Output the (X, Y) coordinate of the center of the cell containing the given text.  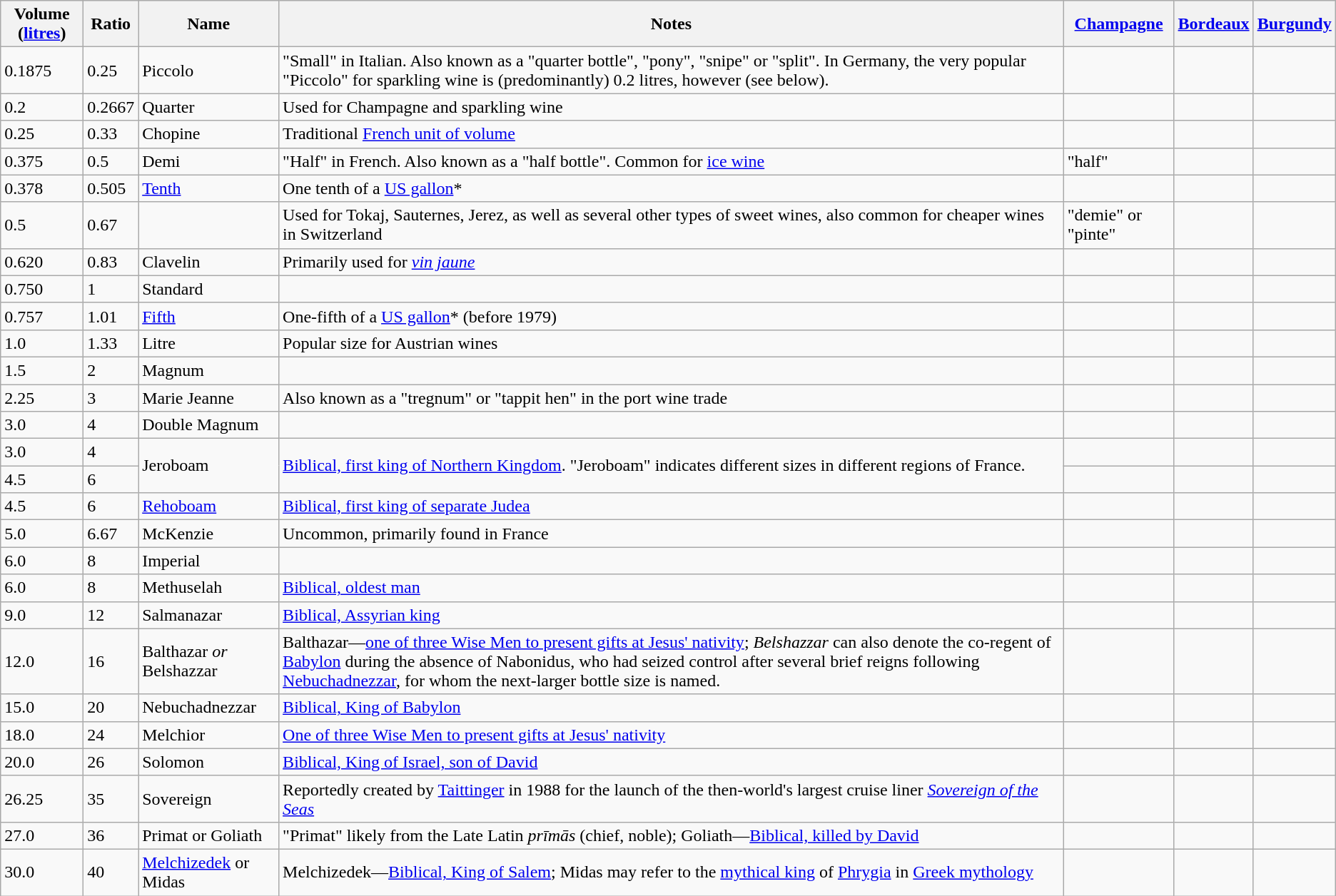
Biblical, oldest man (672, 588)
Used for Tokaj, Sauternes, Jerez, as well as several other types of sweet wines, also common for cheaper wines in Switzerland (672, 225)
Demi (208, 161)
Biblical, King of Israel, son of David (672, 762)
1.0 (42, 343)
1.5 (42, 370)
26.25 (42, 799)
Also known as a "tregnum" or "tappit hen" in the port wine trade (672, 397)
30.0 (42, 872)
0.1875 (42, 70)
"Half" in French. Also known as a "half bottle". Common for ice wine (672, 161)
20 (111, 708)
15.0 (42, 708)
Biblical, Assyrian king (672, 615)
Sovereign (208, 799)
Tenth (208, 188)
Jeroboam (208, 466)
Uncommon, primarily found in France (672, 534)
26 (111, 762)
27.0 (42, 835)
Burgundy (1295, 24)
0.375 (42, 161)
0.750 (42, 289)
Marie Jeanne (208, 397)
6.67 (111, 534)
One-fifth of a US gallon* (before 1979) (672, 316)
2 (111, 370)
Clavelin (208, 262)
Salmanazar (208, 615)
18.0 (42, 735)
0.620 (42, 262)
Used for Champagne and sparkling wine (672, 107)
20.0 (42, 762)
Fifth (208, 316)
One tenth of a US gallon* (672, 188)
0.757 (42, 316)
Imperial (208, 561)
Bordeaux (1213, 24)
Quarter (208, 107)
Ratio (111, 24)
1 (111, 289)
3 (111, 397)
Rehoboam (208, 506)
Biblical, King of Babylon (672, 708)
"demie" or "pinte" (1119, 225)
2.25 (42, 397)
0.33 (111, 134)
Biblical, first king of separate Judea (672, 506)
40 (111, 872)
0.378 (42, 188)
Standard (208, 289)
McKenzie (208, 534)
12 (111, 615)
Chopine (208, 134)
Notes (672, 24)
Methuselah (208, 588)
35 (111, 799)
Primarily used for vin jaune (672, 262)
0.67 (111, 225)
Solomon (208, 762)
Biblical, first king of Northern Kingdom. "Jeroboam" indicates different sizes in different regions of France. (672, 466)
Melchizedek—Biblical, King of Salem; Midas may refer to the mythical king of Phrygia in Greek mythology (672, 872)
1.01 (111, 316)
Volume (litres) (42, 24)
24 (111, 735)
Litre (208, 343)
1.33 (111, 343)
Melchizedek or Midas (208, 872)
16 (111, 661)
0.2 (42, 107)
5.0 (42, 534)
Name (208, 24)
0.83 (111, 262)
Balthazar or Belshazzar (208, 661)
Primat or Goliath (208, 835)
Traditional French unit of volume (672, 134)
36 (111, 835)
Piccolo (208, 70)
9.0 (42, 615)
Nebuchadnezzar (208, 708)
Reportedly created by Taittinger in 1988 for the launch of the then-world's largest cruise liner Sovereign of the Seas (672, 799)
Champagne (1119, 24)
Popular size for Austrian wines (672, 343)
12.0 (42, 661)
Double Magnum (208, 425)
One of three Wise Men to present gifts at Jesus' nativity (672, 735)
Magnum (208, 370)
"half" (1119, 161)
Melchior (208, 735)
"Primat" likely from the Late Latin prīmās (chief, noble); Goliath—Biblical, killed by David (672, 835)
0.2667 (111, 107)
0.505 (111, 188)
